Return the [x, y] coordinate for the center point of the cell that contains the specified text.  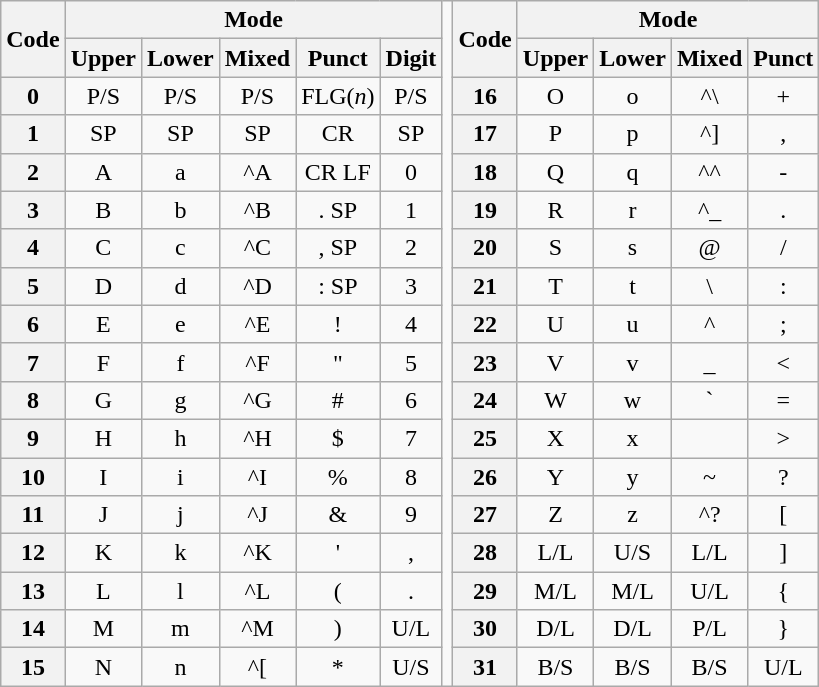
^E [257, 324]
x [633, 438]
^J [257, 515]
: [784, 286]
10 [33, 477]
^D [257, 286]
^L [257, 591]
? [784, 477]
f [181, 362]
20 [485, 248]
+ [784, 96]
V [555, 362]
! [338, 324]
[ [784, 515]
26 [485, 477]
X [555, 438]
17 [485, 134]
F [103, 362]
c [181, 248]
' [338, 553]
l [181, 591]
^G [257, 400]
t [633, 286]
z [633, 515]
28 [485, 553]
^M [257, 629]
T [555, 286]
v [633, 362]
, SP [338, 248]
~ [709, 477]
j [181, 515]
m [181, 629]
> [784, 438]
18 [485, 172]
I [103, 477]
W [555, 400]
; [784, 324]
^[ [257, 667]
^H [257, 438]
^K [257, 553]
D [103, 286]
K [103, 553]
A [103, 172]
^_ [709, 210]
) [338, 629]
^ [709, 324]
^A [257, 172]
Q [555, 172]
22 [485, 324]
^] [709, 134]
& [338, 515]
E [103, 324]
- [784, 172]
G [103, 400]
\ [709, 286]
i [181, 477]
n [181, 667]
% [338, 477]
12 [33, 553]
29 [485, 591]
^F [257, 362]
11 [33, 515]
^\ [709, 96]
@ [709, 248]
$ [338, 438]
{ [784, 591]
^? [709, 515]
q [633, 172]
16 [485, 96]
O [555, 96]
: SP [338, 286]
( [338, 591]
14 [33, 629]
_ [709, 362]
p [633, 134]
< [784, 362]
23 [485, 362]
" [338, 362]
r [633, 210]
19 [485, 210]
} [784, 629]
w [633, 400]
g [181, 400]
^I [257, 477]
] [784, 553]
P/L [709, 629]
= [784, 400]
Y [555, 477]
J [103, 515]
. SP [338, 210]
FLG(n) [338, 96]
d [181, 286]
S [555, 248]
# [338, 400]
` [709, 400]
k [181, 553]
M [103, 629]
U [555, 324]
CR [338, 134]
21 [485, 286]
P [555, 134]
24 [485, 400]
^^ [709, 172]
27 [485, 515]
C [103, 248]
13 [33, 591]
L [103, 591]
e [181, 324]
30 [485, 629]
/ [784, 248]
y [633, 477]
H [103, 438]
R [555, 210]
^C [257, 248]
25 [485, 438]
s [633, 248]
o [633, 96]
N [103, 667]
31 [485, 667]
15 [33, 667]
b [181, 210]
* [338, 667]
h [181, 438]
Digit [411, 58]
B [103, 210]
Z [555, 515]
^B [257, 210]
CR LF [338, 172]
u [633, 324]
a [181, 172]
